Output the [x, y] coordinate of the center of the cell containing the given text.  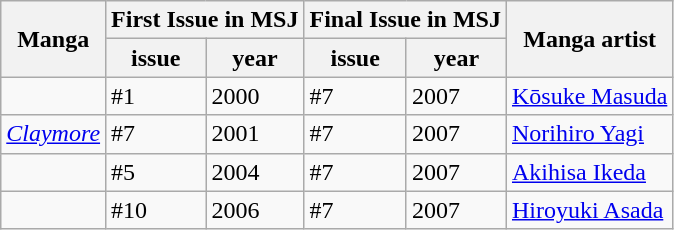
#5 [156, 172]
Manga artist [589, 39]
2004 [255, 172]
Claymore [54, 134]
Hiroyuki Asada [589, 210]
#1 [156, 96]
Manga [54, 39]
Final Issue in MSJ [405, 20]
2001 [255, 134]
#10 [156, 210]
Norihiro Yagi [589, 134]
2006 [255, 210]
2000 [255, 96]
Kōsuke Masuda [589, 96]
First Issue in MSJ [205, 20]
Akihisa Ikeda [589, 172]
